Search for the cell housing the specified text and yield its [x, y] center coordinate. 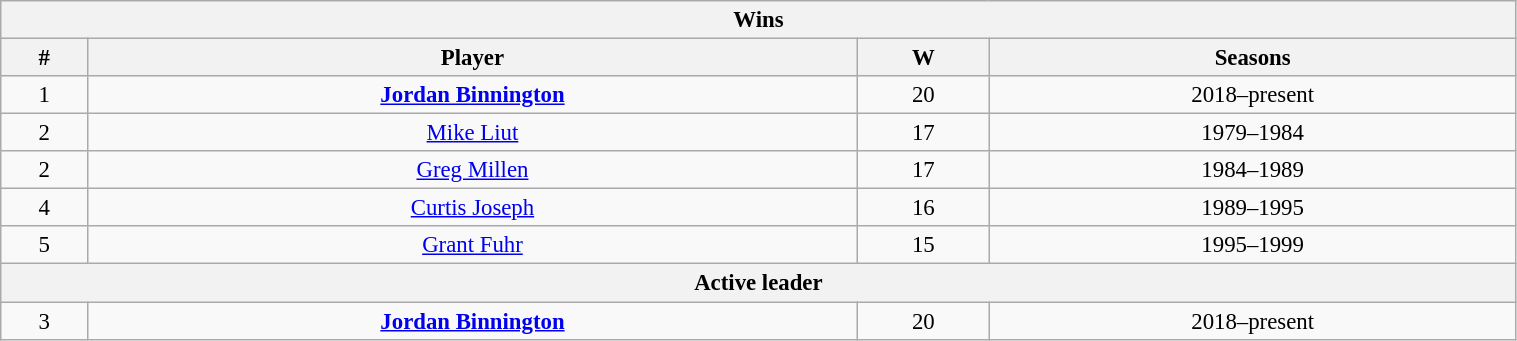
3 [44, 321]
Greg Millen [473, 170]
1989–1995 [1252, 208]
Player [473, 58]
1995–1999 [1252, 245]
# [44, 58]
W [923, 58]
Curtis Joseph [473, 208]
Wins [758, 20]
Active leader [758, 283]
4 [44, 208]
1 [44, 95]
Seasons [1252, 58]
1984–1989 [1252, 170]
16 [923, 208]
1979–1984 [1252, 133]
15 [923, 245]
Grant Fuhr [473, 245]
Mike Liut [473, 133]
5 [44, 245]
